Identify which cell holds the provided text, then report its [x, y] central coordinate. 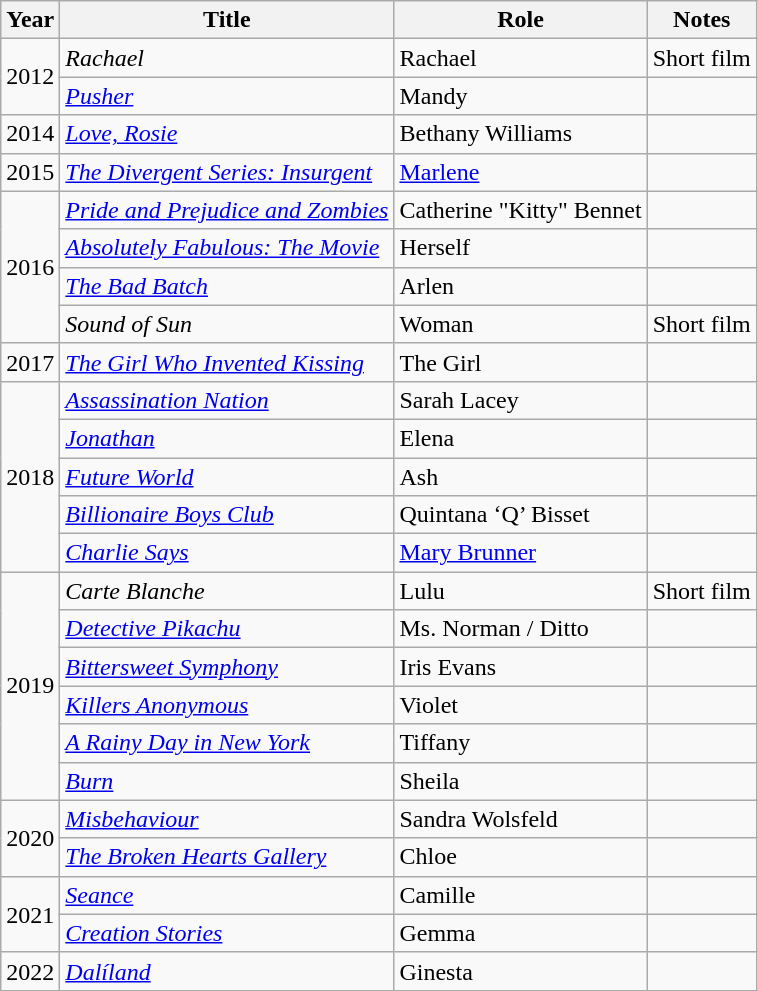
Detective Pikachu [227, 629]
The Girl Who Invented Kissing [227, 362]
Sarah Lacey [520, 400]
Bethany Williams [520, 134]
Ash [520, 477]
Killers Anonymous [227, 705]
2014 [30, 134]
Charlie Says [227, 553]
Woman [520, 324]
The Divergent Series: Insurgent [227, 172]
Future World [227, 477]
Tiffany [520, 743]
The Girl [520, 362]
Dalíland [227, 971]
Sheila [520, 781]
Pride and Prejudice and Zombies [227, 210]
Misbehaviour [227, 819]
Love, Rosie [227, 134]
2012 [30, 77]
Pusher [227, 96]
Year [30, 20]
Mary Brunner [520, 553]
2016 [30, 267]
Catherine "Kitty" Bennet [520, 210]
Notes [702, 20]
Seance [227, 895]
Iris Evans [520, 667]
2018 [30, 476]
Sandra Wolsfeld [520, 819]
Chloe [520, 857]
Bittersweet Symphony [227, 667]
Quintana ‘Q’ Bisset [520, 515]
Title [227, 20]
Lulu [520, 591]
Creation Stories [227, 933]
Sound of Sun [227, 324]
Marlene [520, 172]
2019 [30, 686]
2020 [30, 838]
2022 [30, 971]
Burn [227, 781]
Arlen [520, 286]
Assassination Nation [227, 400]
Violet [520, 705]
Role [520, 20]
Ms. Norman / Ditto [520, 629]
Mandy [520, 96]
2015 [30, 172]
A Rainy Day in New York [227, 743]
2021 [30, 914]
Absolutely Fabulous: The Movie [227, 248]
The Broken Hearts Gallery [227, 857]
2017 [30, 362]
Elena [520, 438]
Ginesta [520, 971]
Carte Blanche [227, 591]
Herself [520, 248]
The Bad Batch [227, 286]
Camille [520, 895]
Gemma [520, 933]
Jonathan [227, 438]
Billionaire Boys Club [227, 515]
